For the text-containing cell, return its midpoint in (X, Y) coordinate format. 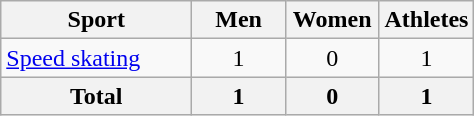
Athletes (426, 20)
Total (96, 96)
Speed skating (96, 58)
Sport (96, 20)
Women (332, 20)
Men (239, 20)
